Output the (x, y) coordinate of the center of the cell containing the given text.  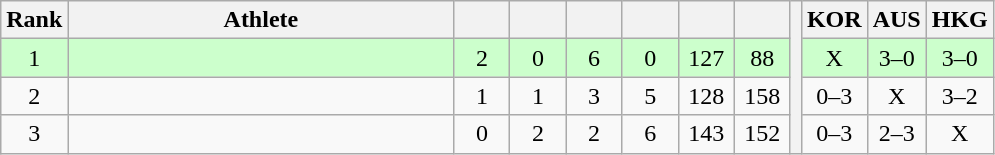
128 (706, 96)
KOR (834, 20)
Athlete (261, 20)
158 (762, 96)
143 (706, 134)
127 (706, 58)
HKG (960, 20)
152 (762, 134)
AUS (896, 20)
Rank (34, 20)
5 (650, 96)
3–2 (960, 96)
88 (762, 58)
2–3 (896, 134)
